Extract the (x, y) coordinate from the center of the cell holding the provided text.  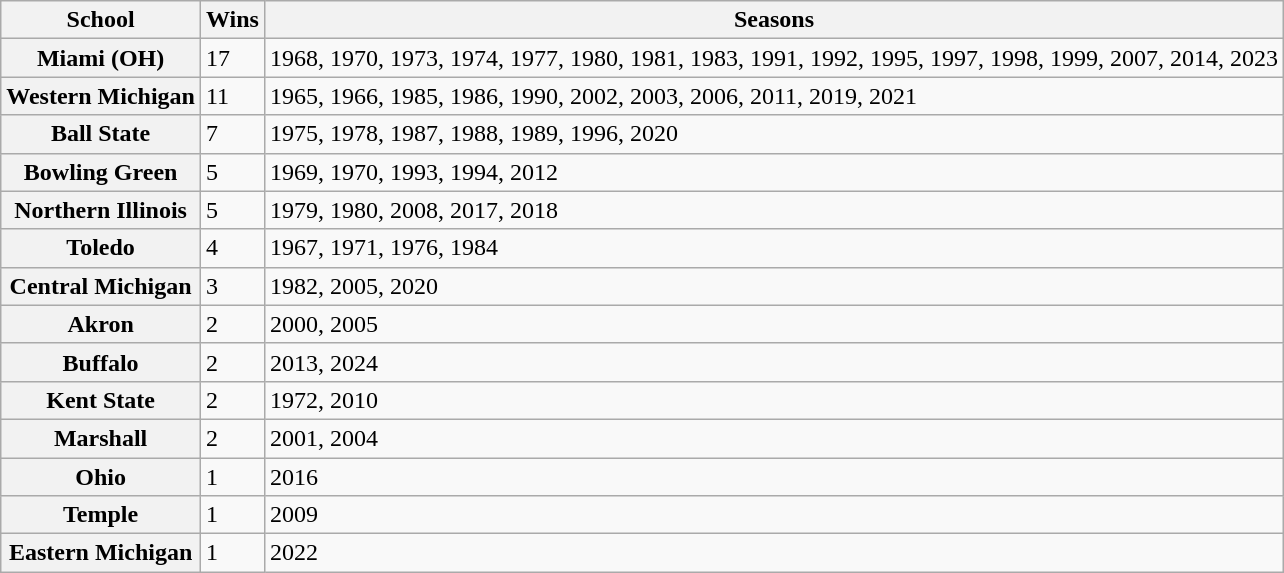
Western Michigan (101, 96)
Seasons (774, 20)
Kent State (101, 400)
1968, 1970, 1973, 1974, 1977, 1980, 1981, 1983, 1991, 1992, 1995, 1997, 1998, 1999, 2007, 2014, 2023 (774, 58)
4 (232, 248)
Ohio (101, 477)
School (101, 20)
Central Michigan (101, 286)
1979, 1980, 2008, 2017, 2018 (774, 210)
Eastern Michigan (101, 553)
Buffalo (101, 362)
2022 (774, 553)
1967, 1971, 1976, 1984 (774, 248)
1965, 1966, 1985, 1986, 1990, 2002, 2003, 2006, 2011, 2019, 2021 (774, 96)
3 (232, 286)
Bowling Green (101, 172)
Wins (232, 20)
1982, 2005, 2020 (774, 286)
11 (232, 96)
17 (232, 58)
1975, 1978, 1987, 1988, 1989, 1996, 2020 (774, 134)
2013, 2024 (774, 362)
2016 (774, 477)
Temple (101, 515)
Miami (OH) (101, 58)
2000, 2005 (774, 324)
Northern Illinois (101, 210)
Ball State (101, 134)
1972, 2010 (774, 400)
2001, 2004 (774, 438)
2009 (774, 515)
Akron (101, 324)
1969, 1970, 1993, 1994, 2012 (774, 172)
Marshall (101, 438)
Toledo (101, 248)
7 (232, 134)
